Pinpoint the cell where the given text exists, returning its [X, Y] midpoint coordinate. 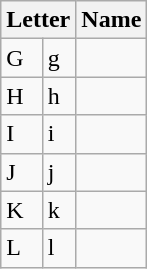
Letter [38, 20]
i [59, 134]
H [22, 96]
I [22, 134]
k [59, 210]
Name [112, 20]
K [22, 210]
j [59, 172]
L [22, 248]
g [59, 58]
J [22, 172]
G [22, 58]
l [59, 248]
h [59, 96]
